Return the (x, y) coordinate for the center point of the cell that contains the specified text.  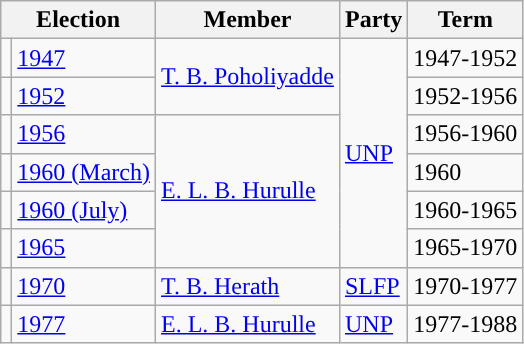
1960 (March) (84, 172)
1960 (July) (84, 210)
1956 (84, 134)
Party (373, 20)
T. B. Herath (248, 286)
SLFP (373, 286)
1970 (84, 286)
1947-1952 (466, 58)
Term (466, 20)
1956-1960 (466, 134)
1977-1988 (466, 324)
1960 (466, 172)
1965-1970 (466, 248)
T. B. Poholiyadde (248, 77)
1947 (84, 58)
1952-1956 (466, 96)
1965 (84, 248)
1960-1965 (466, 210)
1977 (84, 324)
1970-1977 (466, 286)
Member (248, 20)
Election (78, 20)
1952 (84, 96)
